Extract the [X, Y] coordinate from the center of the cell holding the provided text.  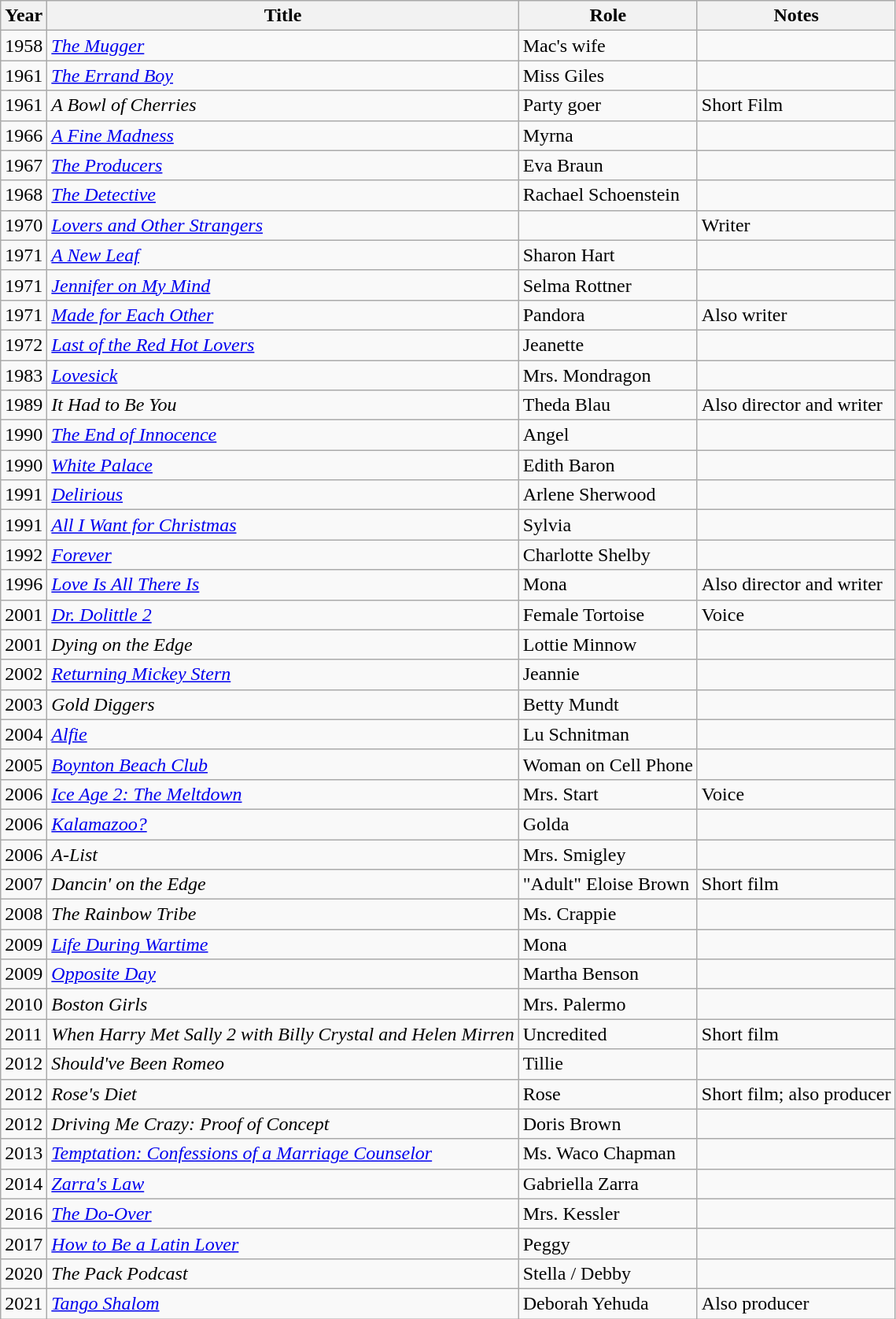
Martha Benson [607, 974]
1968 [24, 195]
Stella / Debby [607, 1273]
The Mugger [283, 46]
Rose [607, 1094]
Jeannie [607, 674]
Ms. Waco Chapman [607, 1154]
2014 [24, 1184]
It Had to Be You [283, 405]
Title [283, 16]
Boynton Beach Club [283, 764]
Rachael Schoenstein [607, 195]
2020 [24, 1273]
2007 [24, 885]
Also producer [796, 1303]
2011 [24, 1034]
1992 [24, 555]
White Palace [283, 465]
Mac's wife [607, 46]
Year [24, 16]
Delirious [283, 495]
All I Want for Christmas [283, 525]
Role [607, 16]
Charlotte Shelby [607, 555]
1989 [24, 405]
Edith Baron [607, 465]
Gold Diggers [283, 704]
Deborah Yehuda [607, 1303]
Uncredited [607, 1034]
Mrs. Mondragon [607, 375]
Angel [607, 435]
2008 [24, 914]
Sharon Hart [607, 255]
Golda [607, 824]
A Bowl of Cherries [283, 105]
Peggy [607, 1243]
Dancin' on the Edge [283, 885]
A-List [283, 854]
Mrs. Kessler [607, 1214]
Woman on Cell Phone [607, 764]
Jeanette [607, 345]
Kalamazoo? [283, 824]
Short film; also producer [796, 1094]
Myrna [607, 135]
Mrs. Smigley [607, 854]
Last of the Red Hot Lovers [283, 345]
Life During Wartime [283, 944]
Boston Girls [283, 1004]
Party goer [607, 105]
Forever [283, 555]
Lu Schnitman [607, 734]
Gabriella Zarra [607, 1184]
Female Tortoise [607, 615]
Opposite Day [283, 974]
1996 [24, 585]
Theda Blau [607, 405]
A Fine Madness [283, 135]
Notes [796, 16]
How to Be a Latin Lover [283, 1243]
Pandora [607, 315]
The Errand Boy [283, 76]
1970 [24, 225]
Dr. Dolittle 2 [283, 615]
"Adult" Eloise Brown [607, 885]
When Harry Met Sally 2 with Billy Crystal and Helen Mirren [283, 1034]
Short Film [796, 105]
Zarra's Law [283, 1184]
Made for Each Other [283, 315]
The Do-Over [283, 1214]
2003 [24, 704]
Eva Braun [607, 165]
2017 [24, 1243]
2016 [24, 1214]
Jennifer on My Mind [283, 285]
Tango Shalom [283, 1303]
The End of Innocence [283, 435]
Alfie [283, 734]
Tillie [607, 1064]
1983 [24, 375]
Writer [796, 225]
Temptation: Confessions of a Marriage Counselor [283, 1154]
Ms. Crappie [607, 914]
Ice Age 2: The Meltdown [283, 794]
2005 [24, 764]
The Rainbow Tribe [283, 914]
Lottie Minnow [607, 645]
Miss Giles [607, 76]
Lovers and Other Strangers [283, 225]
Driving Me Crazy: Proof of Concept [283, 1124]
The Detective [283, 195]
Arlene Sherwood [607, 495]
Sylvia [607, 525]
Returning Mickey Stern [283, 674]
1958 [24, 46]
Mrs. Start [607, 794]
The Producers [283, 165]
Dying on the Edge [283, 645]
Lovesick [283, 375]
2013 [24, 1154]
Also writer [796, 315]
Betty Mundt [607, 704]
1967 [24, 165]
Love Is All There Is [283, 585]
2010 [24, 1004]
Rose's Diet [283, 1094]
Should've Been Romeo [283, 1064]
2004 [24, 734]
A New Leaf [283, 255]
2002 [24, 674]
1972 [24, 345]
The Pack Podcast [283, 1273]
1966 [24, 135]
2021 [24, 1303]
Mrs. Palermo [607, 1004]
Selma Rottner [607, 285]
Doris Brown [607, 1124]
